Provide the (X, Y) coordinate of the cell's center where the given text is located.  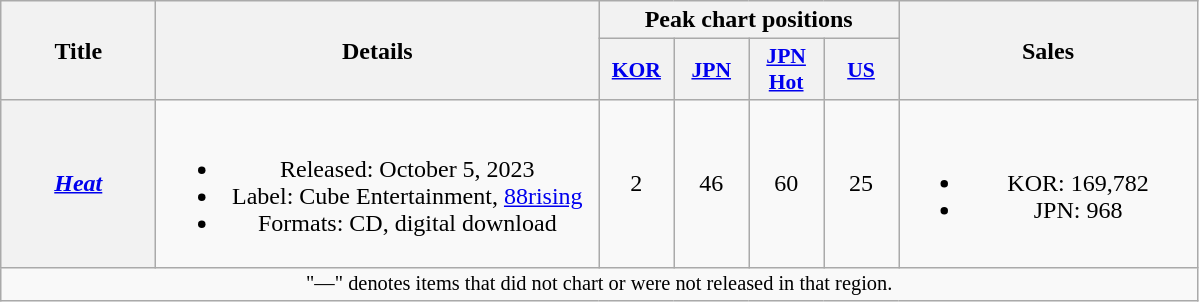
25 (862, 184)
JPN (712, 70)
46 (712, 184)
KOR (636, 70)
60 (786, 184)
US (862, 70)
Heat (78, 184)
2 (636, 184)
"—" denotes items that did not chart or were not released in that region. (600, 284)
Peak chart positions (749, 20)
Title (78, 50)
Released: October 5, 2023Label: Cube Entertainment, 88risingFormats: CD, digital download (378, 184)
JPN Hot (786, 70)
Sales (1048, 50)
Details (378, 50)
KOR: 169,782JPN: 968 (1048, 184)
